Locate the cell with the specified text and output its (x, y) center coordinate. 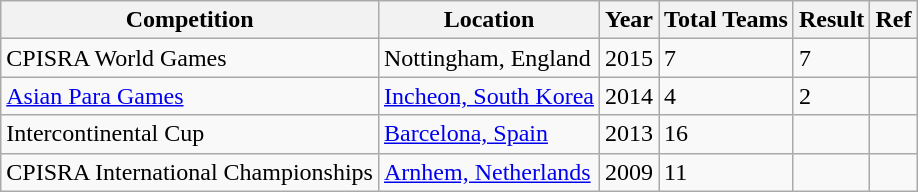
2009 (630, 172)
16 (726, 134)
Incheon, South Korea (488, 96)
2014 (630, 96)
2 (831, 96)
11 (726, 172)
Intercontinental Cup (190, 134)
CPISRA International Championships (190, 172)
Year (630, 20)
Ref (894, 20)
4 (726, 96)
Competition (190, 20)
Barcelona, Spain (488, 134)
CPISRA World Games (190, 58)
Nottingham, England (488, 58)
Asian Para Games (190, 96)
Location (488, 20)
2013 (630, 134)
Arnhem, Netherlands (488, 172)
2015 (630, 58)
Result (831, 20)
Total Teams (726, 20)
